Provide the [x, y] coordinate of the cell's center where the given text is located.  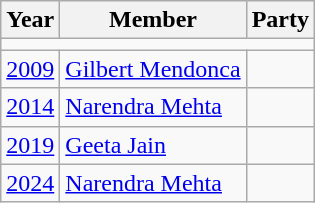
Geeta Jain [153, 145]
2009 [30, 69]
Member [153, 20]
2014 [30, 107]
Year [30, 20]
2019 [30, 145]
2024 [30, 183]
Gilbert Mendonca [153, 69]
Party [280, 20]
